Capture the cell that displays the provided text and extract its (X, Y) central coordinate. 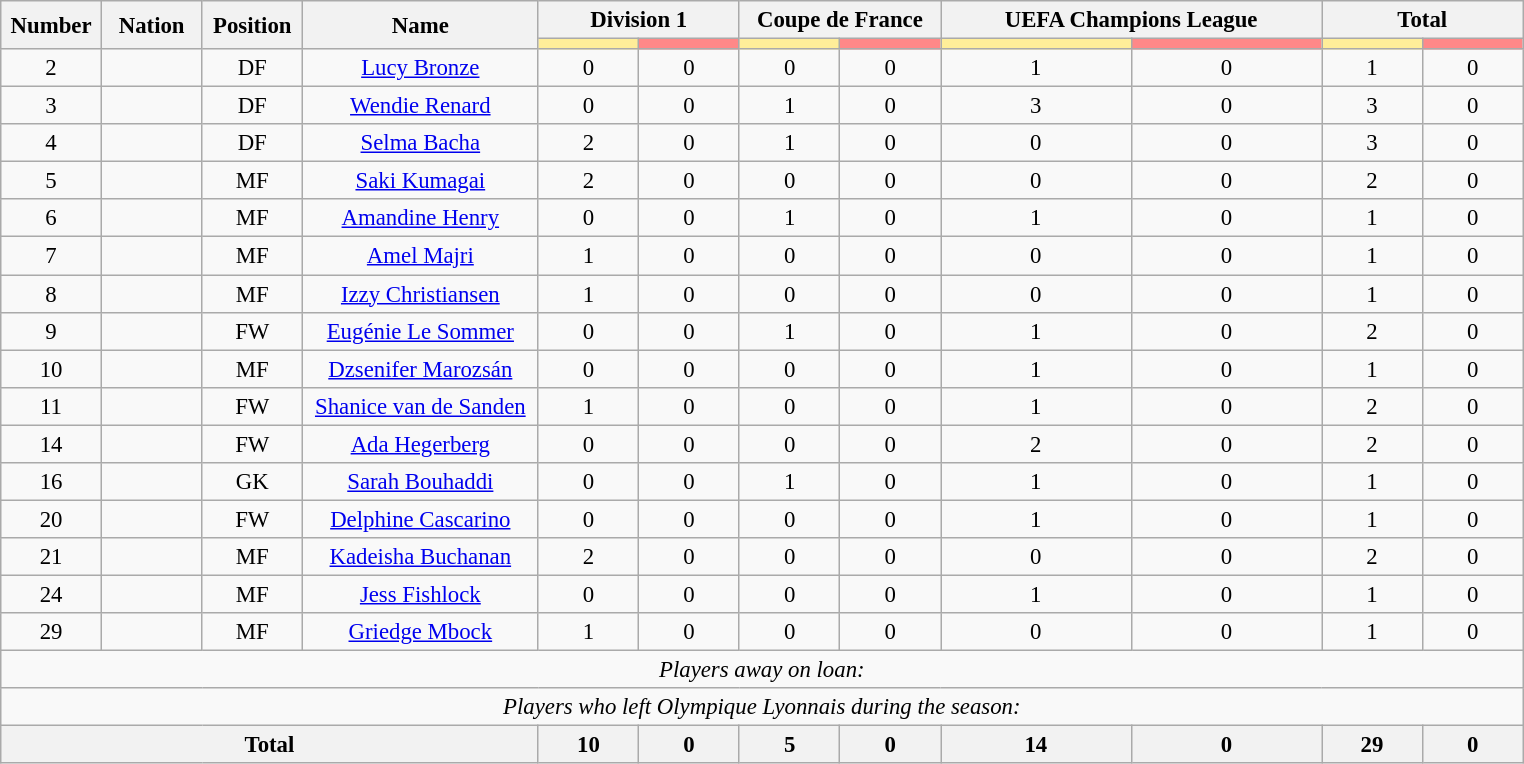
Division 1 (638, 20)
11 (52, 406)
Wendie Renard (421, 106)
Nation (152, 25)
8 (52, 294)
Kadeisha Buchanan (421, 557)
Name (421, 25)
Sarah Bouhaddi (421, 482)
Players who left Olympique Lyonnais during the season: (762, 707)
Amel Majri (421, 256)
Players away on loan: (762, 670)
Jess Fishlock (421, 594)
Selma Bacha (421, 143)
4 (52, 143)
Position (252, 25)
Izzy Christiansen (421, 294)
Number (52, 25)
Griedge Mbock (421, 632)
20 (52, 519)
16 (52, 482)
24 (52, 594)
Eugénie Le Sommer (421, 331)
Lucy Bronze (421, 68)
Coupe de France (840, 20)
6 (52, 219)
Amandine Henry (421, 219)
GK (252, 482)
9 (52, 331)
UEFA Champions League (1130, 20)
21 (52, 557)
Saki Kumagai (421, 181)
Dzsenifer Marozsán (421, 369)
Shanice van de Sanden (421, 406)
Ada Hegerberg (421, 444)
7 (52, 256)
Delphine Cascarino (421, 519)
